Locate the cell with the specified text and output its (x, y) center coordinate. 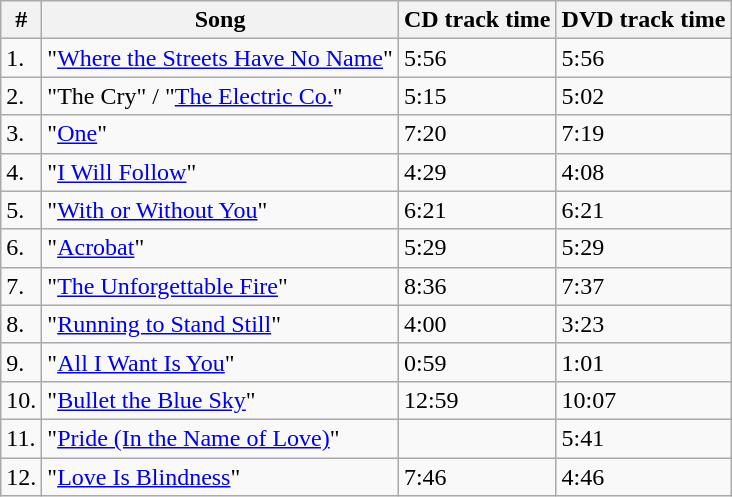
"I Will Follow" (220, 172)
"Pride (In the Name of Love)" (220, 438)
7:19 (644, 134)
1. (22, 58)
3. (22, 134)
8. (22, 324)
4:08 (644, 172)
"Bullet the Blue Sky" (220, 400)
10:07 (644, 400)
"Love Is Blindness" (220, 477)
CD track time (477, 20)
11. (22, 438)
4:29 (477, 172)
0:59 (477, 362)
9. (22, 362)
"With or Without You" (220, 210)
2. (22, 96)
5. (22, 210)
7. (22, 286)
12. (22, 477)
5:15 (477, 96)
6. (22, 248)
DVD track time (644, 20)
4:46 (644, 477)
"The Unforgettable Fire" (220, 286)
"One" (220, 134)
4:00 (477, 324)
12:59 (477, 400)
5:02 (644, 96)
4. (22, 172)
8:36 (477, 286)
3:23 (644, 324)
7:20 (477, 134)
10. (22, 400)
"The Cry" / "The Electric Co." (220, 96)
7:37 (644, 286)
"Running to Stand Still" (220, 324)
"Where the Streets Have No Name" (220, 58)
"Acrobat" (220, 248)
5:41 (644, 438)
1:01 (644, 362)
7:46 (477, 477)
Song (220, 20)
# (22, 20)
"All I Want Is You" (220, 362)
